Scan for the cell matching the given text and deliver its (x, y) coordinate at center. 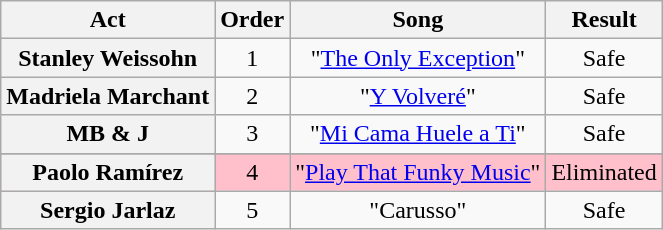
"The Only Exception" (418, 58)
Act (108, 20)
4 (252, 172)
"Play That Funky Music" (418, 172)
2 (252, 96)
"Mi Cama Huele a Ti" (418, 134)
MB & J (108, 134)
Result (604, 20)
"Carusso" (418, 210)
"Y Volveré" (418, 96)
Paolo Ramírez (108, 172)
1 (252, 58)
Order (252, 20)
Sergio Jarlaz (108, 210)
Madriela Marchant (108, 96)
5 (252, 210)
3 (252, 134)
Eliminated (604, 172)
Stanley Weissohn (108, 58)
Song (418, 20)
